For the text-containing cell, return its midpoint in (X, Y) coordinate format. 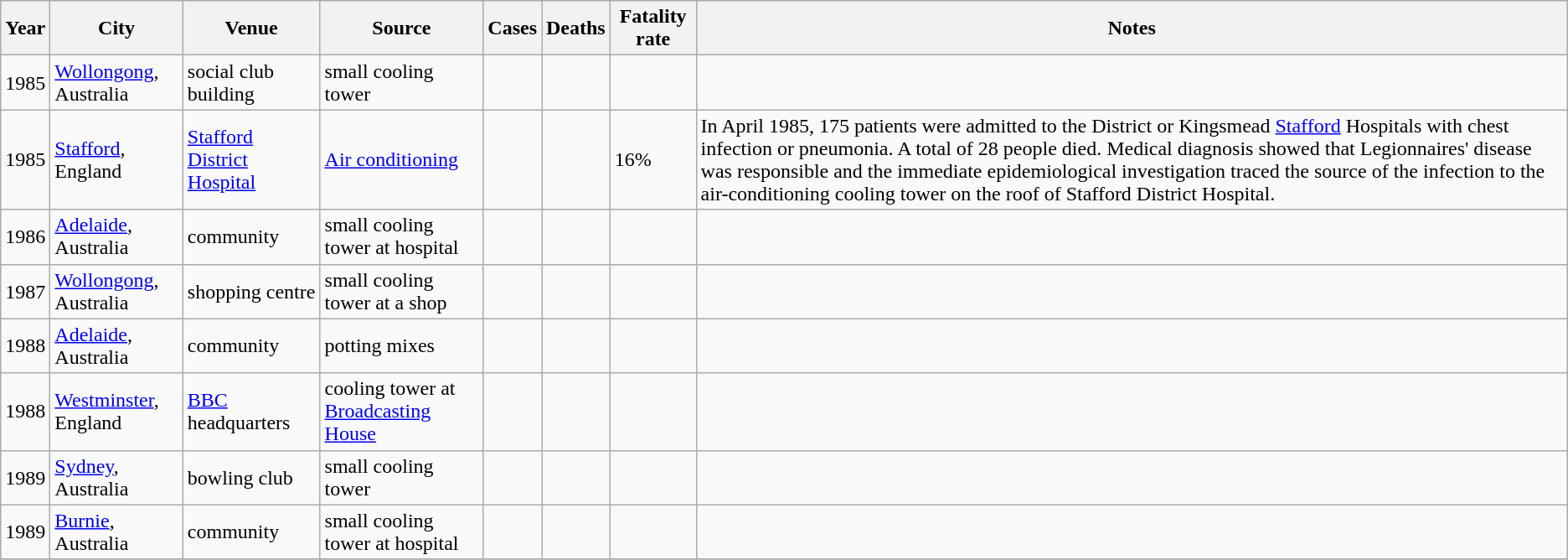
Year (25, 29)
social club building (251, 82)
Fatality rate (653, 29)
Westminster, England (116, 412)
1986 (25, 236)
16% (653, 159)
shopping centre (251, 292)
Burnie, Australia (116, 531)
City (116, 29)
Source (402, 29)
small cooling tower at a shop (402, 292)
Sydney, Australia (116, 478)
Stafford District Hospital (251, 159)
potting mixes (402, 345)
Stafford, England (116, 159)
cooling tower at Broadcasting House (402, 412)
Notes (1132, 29)
BBC headquarters (251, 412)
Venue (251, 29)
bowling club (251, 478)
Cases (513, 29)
Air conditioning (402, 159)
Deaths (575, 29)
1987 (25, 292)
